For the text-containing cell, return its midpoint in (X, Y) coordinate format. 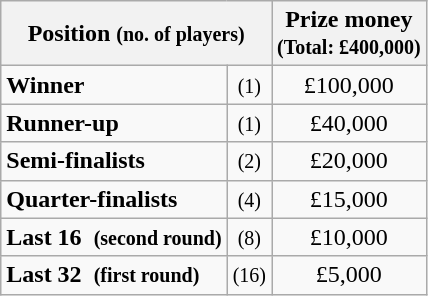
Last 32 (first round) (114, 275)
£10,000 (350, 237)
(4) (249, 199)
(16) (249, 275)
(8) (249, 237)
£20,000 (350, 161)
Quarter-finalists (114, 199)
Semi-finalists (114, 161)
Position (no. of players) (136, 34)
£5,000 (350, 275)
Last 16 (second round) (114, 237)
(2) (249, 161)
Prize money(Total: £400,000) (350, 34)
£100,000 (350, 85)
Winner (114, 85)
£40,000 (350, 123)
£15,000 (350, 199)
Runner-up (114, 123)
